Extract the [x, y] coordinate from the center of the cell holding the provided text.  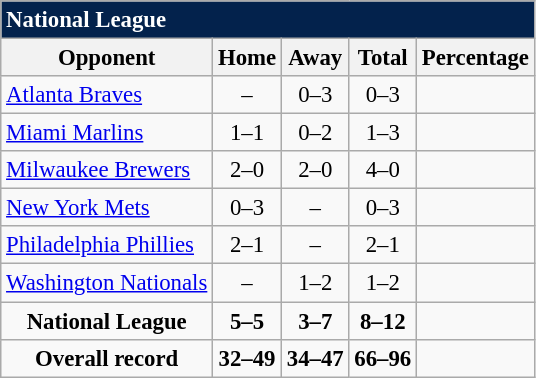
4–0 [383, 170]
Opponent [107, 58]
Away [315, 58]
Philadelphia Phillies [107, 245]
Total [383, 58]
Home [248, 58]
Percentage [476, 58]
66–96 [383, 358]
Milwaukee Brewers [107, 170]
3–7 [315, 321]
34–47 [315, 358]
5–5 [248, 321]
8–12 [383, 321]
1–1 [248, 133]
0–2 [315, 133]
Atlanta Braves [107, 95]
Overall record [107, 358]
32–49 [248, 358]
Washington Nationals [107, 283]
Miami Marlins [107, 133]
1–3 [383, 133]
New York Mets [107, 208]
